Pinpoint the cell where the given text exists, returning its [X, Y] midpoint coordinate. 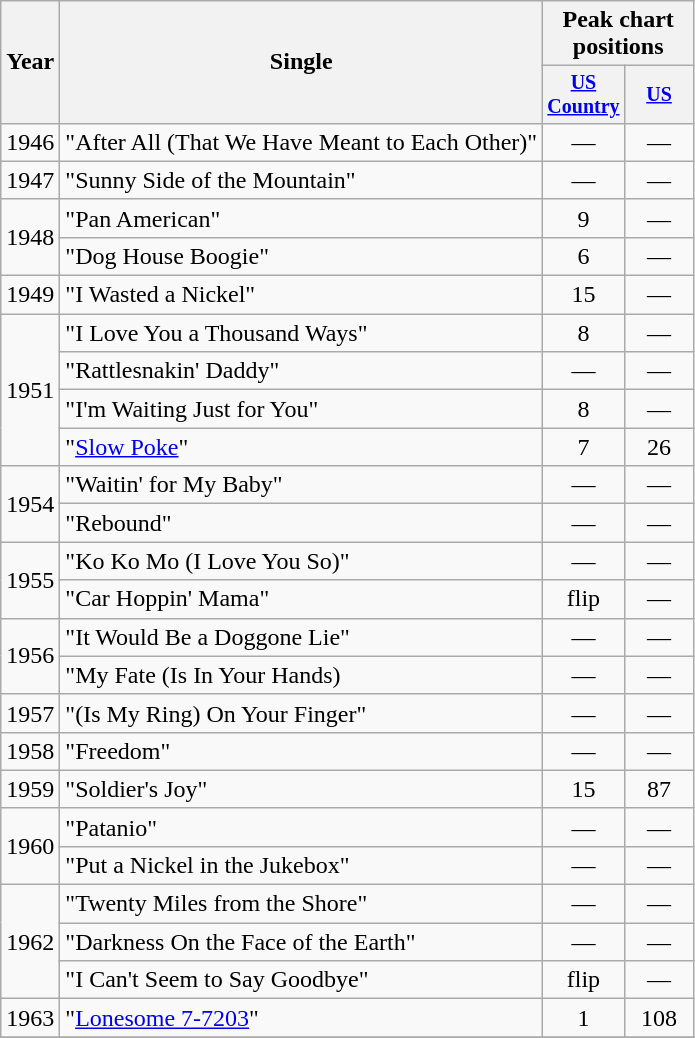
1956 [30, 656]
87 [658, 789]
1963 [30, 1018]
"I Wasted a Nickel" [302, 295]
"I Can't Seem to Say Goodbye" [302, 980]
"Pan American" [302, 218]
Peak chart positions [618, 34]
"Darkness On the Face of the Earth" [302, 942]
108 [658, 1018]
7 [584, 447]
9 [584, 218]
1 [584, 1018]
US [658, 94]
1946 [30, 142]
"Patanio" [302, 827]
"Rebound" [302, 523]
US Country [584, 94]
1959 [30, 789]
26 [658, 447]
Year [30, 62]
6 [584, 256]
"Car Hoppin' Mama" [302, 599]
"Twenty Miles from the Shore" [302, 904]
"I'm Waiting Just for You" [302, 409]
"Ko Ko Mo (I Love You So)" [302, 561]
"My Fate (Is In Your Hands) [302, 675]
1957 [30, 713]
1955 [30, 580]
"Rattlesnakin' Daddy" [302, 371]
1947 [30, 180]
"Sunny Side of the Mountain" [302, 180]
1954 [30, 504]
Single [302, 62]
"Waitin' for My Baby" [302, 485]
"Soldier's Joy" [302, 789]
"Freedom" [302, 751]
1960 [30, 846]
"It Would Be a Doggone Lie" [302, 637]
"Lonesome 7-7203" [302, 1018]
"I Love You a Thousand Ways" [302, 333]
1948 [30, 237]
"Put a Nickel in the Jukebox" [302, 865]
"After All (That We Have Meant to Each Other)" [302, 142]
1949 [30, 295]
1951 [30, 390]
"Dog House Boogie" [302, 256]
1962 [30, 942]
"(Is My Ring) On Your Finger" [302, 713]
1958 [30, 751]
"Slow Poke" [302, 447]
